Pinpoint the cell where the given text exists, returning its [x, y] midpoint coordinate. 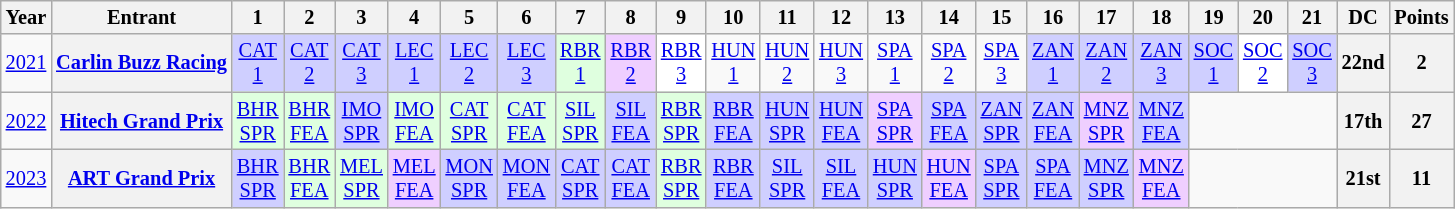
RBR3 [681, 63]
HUN1 [733, 63]
SPA3 [1002, 63]
2022 [26, 121]
MELSPR [362, 178]
HUN3 [841, 63]
12 [841, 17]
19 [1214, 17]
RBR1 [580, 63]
6 [526, 17]
15 [1002, 17]
MELFEA [414, 178]
18 [1162, 17]
ART Grand Prix [142, 178]
SOC2 [1262, 63]
ZAN1 [1053, 63]
CAT1 [258, 63]
2023 [26, 178]
10 [733, 17]
MONFEA [526, 178]
IMOFEA [414, 121]
13 [895, 17]
3 [362, 17]
5 [470, 17]
ZANFEA [1053, 121]
Hitech Grand Prix [142, 121]
ZANSPR [1002, 121]
MONSPR [470, 178]
14 [949, 17]
1 [258, 17]
CAT3 [362, 63]
IMOSPR [362, 121]
17th [1364, 121]
SPA2 [949, 63]
9 [681, 17]
8 [630, 17]
SOC1 [1214, 63]
DC [1364, 17]
HUN2 [787, 63]
LEC3 [526, 63]
22nd [1364, 63]
LEC1 [414, 63]
SPA1 [895, 63]
CAT2 [310, 63]
27 [1421, 121]
LEC2 [470, 63]
ZAN2 [1106, 63]
SOC3 [1312, 63]
2021 [26, 63]
Year [26, 17]
Carlin Buzz Racing [142, 63]
4 [414, 17]
17 [1106, 17]
RBR2 [630, 63]
ZAN3 [1162, 63]
Entrant [142, 17]
7 [580, 17]
21st [1364, 178]
16 [1053, 17]
20 [1262, 17]
Points [1421, 17]
21 [1312, 17]
